Return [x, y] of the center of cell containing provided text 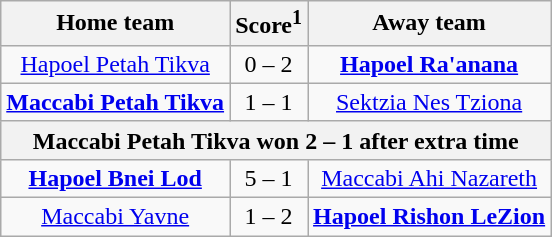
0 – 2 [269, 64]
1 – 1 [269, 102]
Maccabi Ahi Nazareth [430, 178]
Hapoel Ra'anana [430, 64]
Sektzia Nes Tziona [430, 102]
Maccabi Petah Tikva [116, 102]
Hapoel Rishon LeZion [430, 217]
1 – 2 [269, 217]
Score1 [269, 24]
Hapoel Petah Tikva [116, 64]
Maccabi Petah Tikva won 2 – 1 after extra time [276, 140]
Hapoel Bnei Lod [116, 178]
Maccabi Yavne [116, 217]
5 – 1 [269, 178]
Home team [116, 24]
Away team [430, 24]
